Output the (X, Y) coordinate of the center of the cell containing the given text.  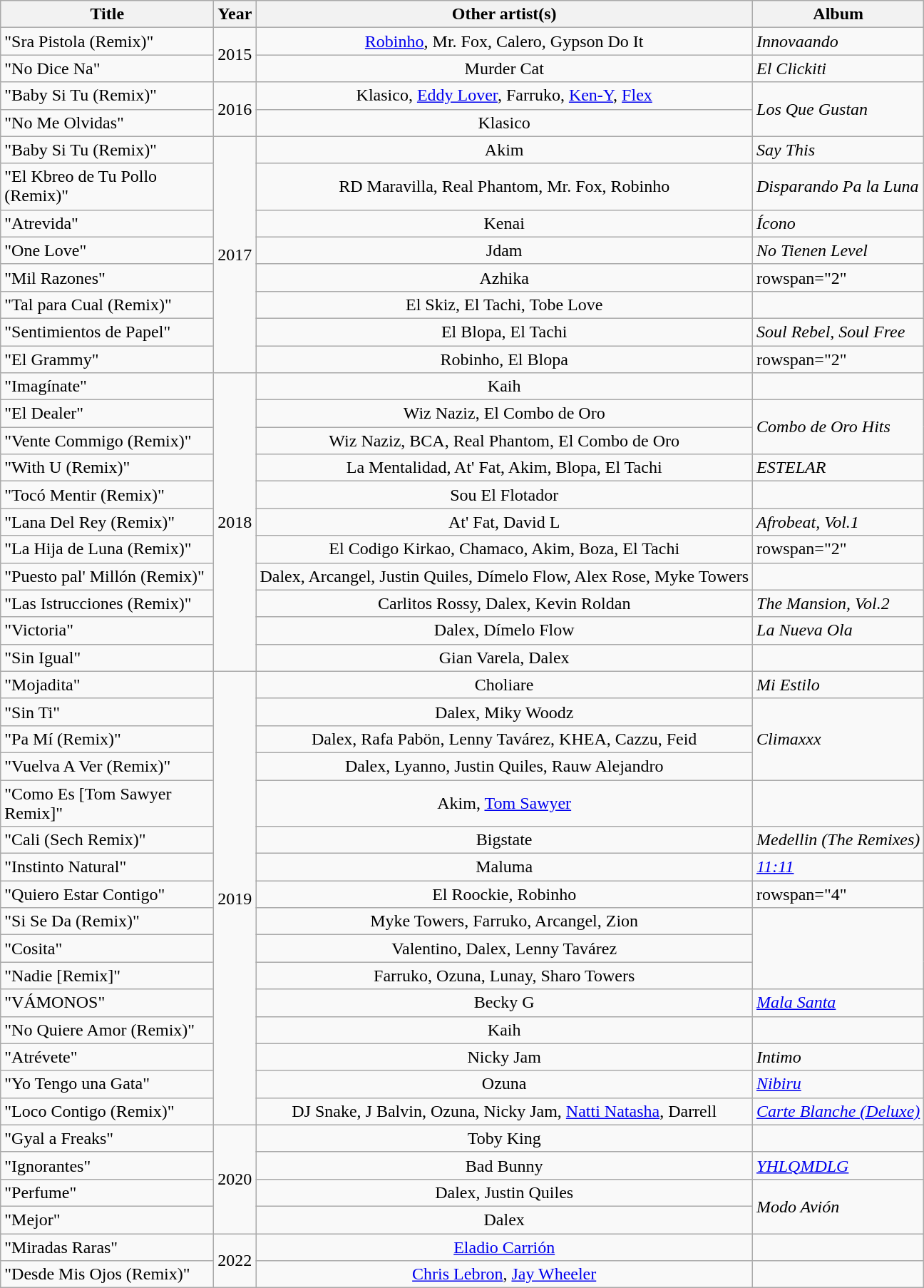
Chris Lebron, Jay Wheeler (505, 1274)
"Quiero Estar Contigo" (107, 894)
Nicky Jam (505, 1057)
Album (838, 14)
"Si Se Da (Remix)" (107, 921)
No Tienen Level (838, 250)
Medellin (The Remixes) (838, 840)
2017 (235, 255)
"Yo Tengo una Gata" (107, 1084)
Klasico (505, 123)
"El Kbreo de Tu Pollo (Remix)" (107, 187)
Gian Varela, Dalex (505, 658)
Becky G (505, 1003)
Toby King (505, 1138)
rowspan="4" (838, 894)
"VÁMONOS" (107, 1003)
Eladio Carrión (505, 1247)
Choliare (505, 685)
YHLQMDLG (838, 1165)
"Instinto Natural" (107, 867)
Bigstate (505, 840)
"Cali (Sech Remix)" (107, 840)
"Puesto pal' Millón (Remix)" (107, 576)
"Pa Mí (Remix)" (107, 739)
"Como Es [Tom Sawyer Remix]" (107, 803)
"Imagínate" (107, 387)
"Mejor" (107, 1220)
Bad Bunny (505, 1165)
Innovaando (838, 41)
La Mentalidad, At' Fat, Akim, Blopa, El Tachi (505, 468)
Mala Santa (838, 1003)
"Atrévete" (107, 1057)
"Perfume" (107, 1192)
Afrobeat, Vol.1 (838, 522)
"One Love" (107, 250)
Sou El Flotador (505, 495)
Wiz Naziz, El Combo de Oro (505, 414)
"Tal para Cual (Remix)" (107, 305)
El Codigo Kirkao, Chamaco, Akim, Boza, El Tachi (505, 549)
"Gyal a Freaks" (107, 1138)
Intimo (838, 1057)
"La Hija de Luna (Remix)" (107, 549)
Dalex (505, 1220)
2022 (235, 1261)
El Skiz, El Tachi, Tobe Love (505, 305)
"Victoria" (107, 630)
Disparando Pa la Luna (838, 187)
RD Maravilla, Real Phantom, Mr. Fox, Robinho (505, 187)
"El Grammy" (107, 359)
"Ignorantes" (107, 1165)
Jdam (505, 250)
Farruko, Ozuna, Lunay, Sharo Towers (505, 976)
La Nueva Ola (838, 630)
Wiz Naziz, BCA, Real Phantom, El Combo de Oro (505, 441)
The Mansion, Vol.2 (838, 603)
Soul Rebel, Soul Free (838, 332)
2020 (235, 1179)
"Desde Mis Ojos (Remix)" (107, 1274)
11:11 (838, 867)
Ozuna (505, 1084)
Robinho, El Blopa (505, 359)
"No Quiere Amor (Remix)" (107, 1030)
Valentino, Dalex, Lenny Tavárez (505, 949)
Year (235, 14)
"Sin Ti" (107, 712)
"Vente Commigo (Remix)" (107, 441)
Title (107, 14)
"Atrevida" (107, 223)
2016 (235, 109)
Dalex, Lyanno, Justin Quiles, Rauw Alejandro (505, 766)
Nibiru (838, 1084)
Los Que Gustan (838, 109)
"Loco Contigo (Remix)" (107, 1111)
Climaxxx (838, 739)
Myke Towers, Farruko, Arcangel, Zion (505, 921)
Carte Blanche (Deluxe) (838, 1111)
Say This (838, 150)
"Lana Del Rey (Remix)" (107, 522)
"No Dice Na" (107, 68)
"Tocó Mentir (Remix)" (107, 495)
"Sra Pistola (Remix)" (107, 41)
2018 (235, 522)
Kenai (505, 223)
"With U (Remix)" (107, 468)
Other artist(s) (505, 14)
Dalex, Miky Woodz (505, 712)
"Mojadita" (107, 685)
Murder Cat (505, 68)
Ícono (838, 223)
"El Dealer" (107, 414)
Dalex, Justin Quiles (505, 1192)
Mi Estilo (838, 685)
Klasico, Eddy Lover, Farruko, Ken-Y, Flex (505, 96)
"Mil Razones" (107, 277)
DJ Snake, J Balvin, Ozuna, Nicky Jam, Natti Natasha, Darrell (505, 1111)
"Vuelva A Ver (Remix)" (107, 766)
Dalex, Arcangel, Justin Quiles, Dímelo Flow, Alex Rose, Myke Towers (505, 576)
Robinho, Mr. Fox, Calero, Gypson Do It (505, 41)
Carlitos Rossy, Dalex, Kevin Roldan (505, 603)
"Cosita" (107, 949)
Maluma (505, 867)
Dalex, Dímelo Flow (505, 630)
Modo Avión (838, 1206)
Combo de Oro Hits (838, 427)
"Nadie [Remix]" (107, 976)
Akim, Tom Sawyer (505, 803)
Dalex, Rafa Pabön, Lenny Tavárez, KHEA, Cazzu, Feid (505, 739)
ESTELAR (838, 468)
"No Me Olvidas" (107, 123)
"Miradas Raras" (107, 1247)
El Blopa, El Tachi (505, 332)
"Sentimientos de Papel" (107, 332)
Akim (505, 150)
2015 (235, 55)
2019 (235, 898)
El Roockie, Robinho (505, 894)
"Sin Igual" (107, 658)
At' Fat, David L (505, 522)
"Las Istrucciones (Remix)" (107, 603)
El Clickiti (838, 68)
Azhika (505, 277)
